Determine the (x, y) coordinate at the center of the cell enclosing the given text.  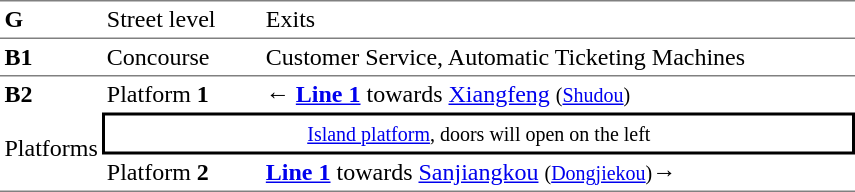
G (51, 19)
Platform 1 (182, 94)
B2Platforms (51, 134)
Street level (182, 19)
Platform 2 (182, 173)
Exits (558, 19)
B1 (51, 58)
Concourse (182, 58)
Island platform, doors will open on the left (478, 133)
Customer Service, Automatic Ticketing Machines (558, 58)
Line 1 towards Sanjiangkou (Dongjiekou)→ (558, 173)
← Line 1 towards Xiangfeng (Shudou) (558, 94)
